Pinpoint the cell where the given text exists, returning its (X, Y) midpoint coordinate. 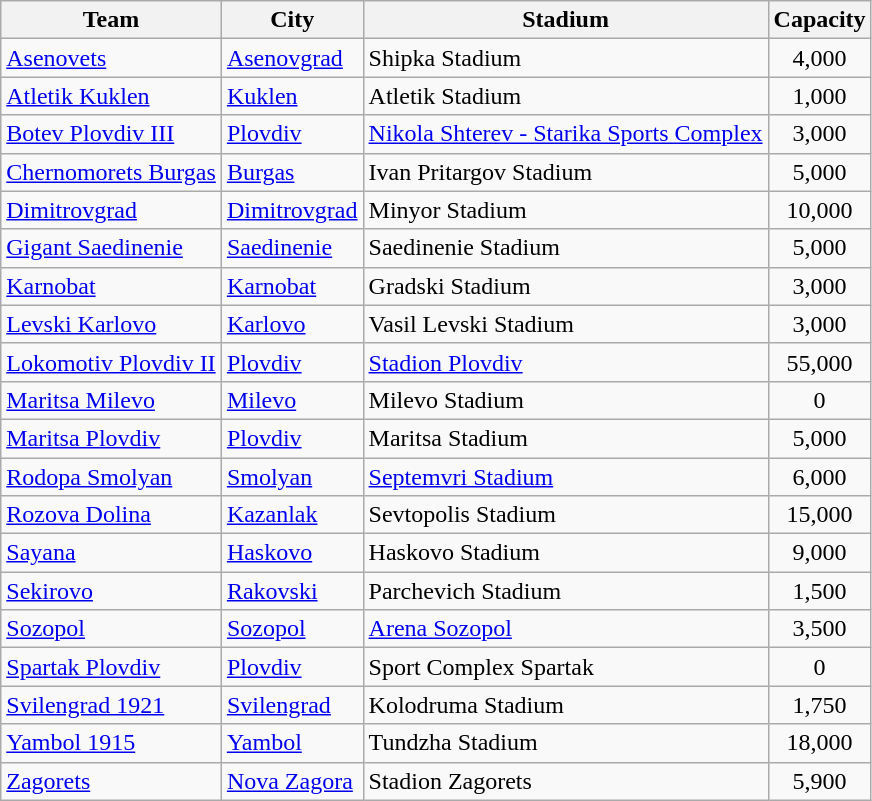
Maritsa Stadium (566, 438)
Haskovo Stadium (566, 553)
9,000 (820, 553)
Arena Sozopol (566, 629)
Rodopa Smolyan (112, 477)
Yambol (292, 743)
Smolyan (292, 477)
Milevo Stadium (566, 400)
Parchevich Stadium (566, 591)
1,750 (820, 705)
Spartak Plovdiv (112, 667)
Shipka Stadium (566, 58)
Team (112, 20)
Maritsa Milevo (112, 400)
Maritsa Plovdiv (112, 438)
Stadion Plovdiv (566, 362)
1,500 (820, 591)
Atletik Kuklen (112, 96)
Tundzha Stadium (566, 743)
Kazanlak (292, 515)
Kuklen (292, 96)
Asenovgrad (292, 58)
Sport Complex Spartak (566, 667)
Septemvri Stadium (566, 477)
Sekirovo (112, 591)
Stadium (566, 20)
Gradski Stadium (566, 286)
Asenovets (112, 58)
18,000 (820, 743)
6,000 (820, 477)
Saedinenie Stadium (566, 248)
15,000 (820, 515)
5,900 (820, 781)
Milevo (292, 400)
Zagorets (112, 781)
Haskovo (292, 553)
Karlovo (292, 324)
Lokomotiv Plovdiv II (112, 362)
City (292, 20)
10,000 (820, 210)
Nikola Shterev - Starika Sports Complex (566, 134)
Sayana (112, 553)
Stadion Zagorets (566, 781)
Svilengrad 1921 (112, 705)
Rakovski (292, 591)
1,000 (820, 96)
Kolodruma Stadium (566, 705)
Capacity (820, 20)
Svilengrad (292, 705)
Rozova Dolina (112, 515)
Vasil Levski Stadium (566, 324)
Yambol 1915 (112, 743)
Chernomorets Burgas (112, 172)
4,000 (820, 58)
Atletik Stadium (566, 96)
3,500 (820, 629)
Sevtopolis Stadium (566, 515)
55,000 (820, 362)
Botev Plovdiv III (112, 134)
Nova Zagora (292, 781)
Levski Karlovo (112, 324)
Gigant Saedinenie (112, 248)
Burgas (292, 172)
Ivan Pritargov Stadium (566, 172)
Minyor Stadium (566, 210)
Saedinenie (292, 248)
